Return [X, Y] of the center of cell containing provided text 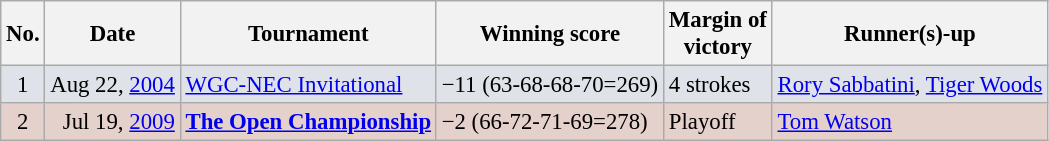
2 [23, 122]
No. [23, 34]
Jul 19, 2009 [112, 122]
−11 (63-68-68-70=269) [550, 85]
−2 (66-72-71-69=278) [550, 122]
WGC-NEC Invitational [308, 85]
Playoff [718, 122]
4 strokes [718, 85]
Tom Watson [910, 122]
Margin ofvictory [718, 34]
Aug 22, 2004 [112, 85]
Winning score [550, 34]
Tournament [308, 34]
The Open Championship [308, 122]
Date [112, 34]
Rory Sabbatini, Tiger Woods [910, 85]
1 [23, 85]
Runner(s)-up [910, 34]
